Output the [X, Y] coordinate of the center of the cell containing the given text.  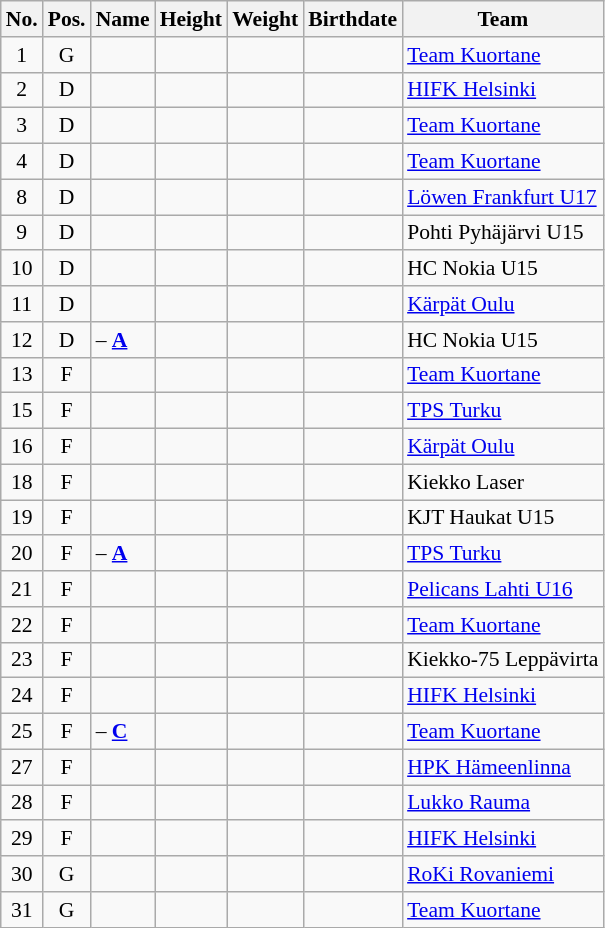
27 [22, 767]
13 [22, 375]
22 [22, 625]
4 [22, 162]
24 [22, 696]
Lukko Rauma [502, 803]
16 [22, 447]
21 [22, 589]
Team [502, 19]
HPK Hämeenlinna [502, 767]
10 [22, 269]
Pelicans Lahti U16 [502, 589]
1 [22, 55]
Pohti Pyhäjärvi U15 [502, 233]
28 [22, 803]
No. [22, 19]
Löwen Frankfurt U17 [502, 197]
12 [22, 340]
25 [22, 732]
18 [22, 482]
Weight [265, 19]
15 [22, 411]
20 [22, 554]
11 [22, 304]
30 [22, 874]
Kiekko-75 Leppävirta [502, 660]
Kiekko Laser [502, 482]
23 [22, 660]
9 [22, 233]
3 [22, 126]
8 [22, 197]
– C [123, 732]
Birthdate [352, 19]
2 [22, 90]
KJT Haukat U15 [502, 518]
Name [123, 19]
RoKi Rovaniemi [502, 874]
31 [22, 910]
Height [191, 19]
19 [22, 518]
29 [22, 839]
Pos. [67, 19]
